Scan for the cell matching the given text and deliver its (x, y) coordinate at center. 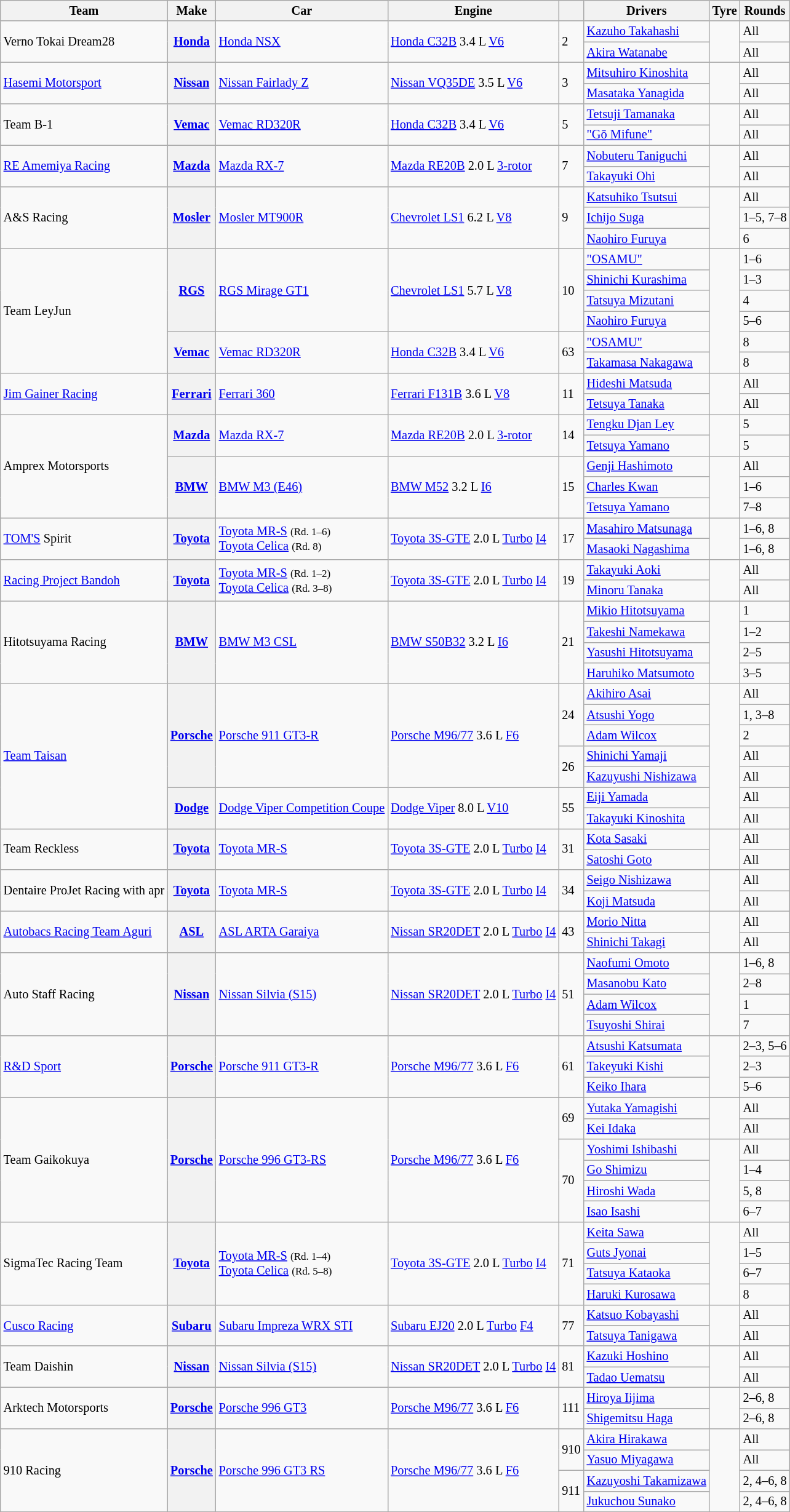
Honda (192, 42)
Haruhiko Matsumoto (647, 673)
Shigemitsu Haga (647, 1418)
Hiroshi Wada (647, 1191)
Atsushi Katsumata (647, 1046)
Auto Staff Racing (84, 994)
Keita Sawa (647, 1232)
Make (192, 10)
Naofumi Omoto (647, 963)
Kazuho Takahashi (647, 31)
14 (571, 434)
Cusco Racing (84, 1325)
Porsche 996 GT3-RS (301, 1160)
Masanobu Kato (647, 984)
RGS (192, 290)
3 (571, 82)
Akihiro Asai (647, 694)
Dodge (192, 807)
Amprex Motorsports (84, 466)
10 (571, 290)
31 (571, 849)
Isao Isashi (647, 1211)
Katsuhiko Tsutsui (647, 197)
Ferrari 360 (301, 394)
1–4 (765, 1170)
Kei Idaka (647, 1129)
Honda NSX (301, 42)
910 Racing (84, 1470)
SigmaTec Racing Team (84, 1263)
1–5, 7–8 (765, 218)
Jukuchou Sunako (647, 1502)
Nobuteru Taniguchi (647, 156)
910 (571, 1449)
Shinichi Yamaji (647, 756)
R&D Sport (84, 1067)
Katsuo Kobayashi (647, 1315)
Masaoki Nagashima (647, 549)
2–5 (765, 653)
Team Daishin (84, 1367)
Toyota MR-S (Rd. 1–6)Toyota Celica (Rd. 8) (301, 539)
55 (571, 807)
A&S Racing (84, 218)
71 (571, 1263)
Dodge Viper Competition Coupe (301, 807)
19 (571, 579)
1–3 (765, 280)
Takeshi Namekawa (647, 632)
Takayuki Ohi (647, 177)
15 (571, 487)
Tetsuji Tamanaka (647, 114)
77 (571, 1325)
Porsche 996 GT3 (301, 1407)
51 (571, 994)
5, 8 (765, 1191)
111 (571, 1407)
Tengku Djan Ley (647, 424)
Go Shimizu (647, 1170)
Tatsuya Kataoka (647, 1273)
81 (571, 1367)
Team B-1 (84, 124)
2–8 (765, 984)
Team Reckless (84, 849)
Tyre (725, 10)
Shinichi Kurashima (647, 280)
Chevrolet LS1 5.7 L V8 (473, 290)
7–8 (765, 507)
911 (571, 1491)
Arktech Motorsports (84, 1407)
Haruki Kurosawa (647, 1294)
24 (571, 715)
1–2 (765, 632)
Tetsuya Tanaka (647, 404)
Atsushi Yogo (647, 715)
Kota Sasaki (647, 839)
34 (571, 891)
69 (571, 1118)
Kazuyoshi Takamizawa (647, 1481)
61 (571, 1067)
70 (571, 1180)
Mikio Hitotsuyama (647, 611)
Team (84, 10)
Charles Kwan (647, 487)
Verno Tokai Dream28 (84, 42)
Hitotsuyama Racing (84, 642)
Subaru EJ20 2.0 L Turbo F4 (473, 1325)
Nissan VQ35DE 3.5 L V6 (473, 82)
Subaru Impreza WRX STI (301, 1325)
Drivers (647, 10)
Team Gaikokuya (84, 1160)
Guts Jyonai (647, 1253)
BMW S50B32 3.2 L I6 (473, 642)
Hideshi Matsuda (647, 383)
Ichijo Suga (647, 218)
Kazuki Hoshino (647, 1356)
4 (765, 301)
Masahiro Matsunaga (647, 528)
Kazuyushi Nishizawa (647, 777)
6 (765, 239)
Team Taisan (84, 756)
Jim Gainer Racing (84, 394)
RE Amemiya Racing (84, 166)
BMW M3 (E46) (301, 487)
Satoshi Goto (647, 859)
1–5 (765, 1253)
Akira Hirakawa (647, 1439)
Tatsuya Mizutani (647, 301)
17 (571, 539)
Keiko Ihara (647, 1087)
Chevrolet LS1 6.2 L V8 (473, 218)
BMW M3 CSL (301, 642)
Takeyuki Kishi (647, 1067)
"Gō Mifune" (647, 135)
2–3, 5–6 (765, 1046)
Masataka Yanagida (647, 94)
Yasuo Miyagawa (647, 1460)
Mosler (192, 218)
Minoru Tanaka (647, 591)
Tatsuya Tanigawa (647, 1335)
Ferrari (192, 394)
Shinichi Takagi (647, 942)
Takayuki Kinoshita (647, 818)
43 (571, 931)
Engine (473, 10)
Dentaire ProJet Racing with apr (84, 891)
BMW M52 3.2 L I6 (473, 487)
9 (571, 218)
Dodge Viper 8.0 L V10 (473, 807)
Hiroya Iijima (647, 1398)
Morio Nitta (647, 921)
Subaru (192, 1325)
Takamasa Nakagawa (647, 362)
Ferrari F131B 3.6 L V8 (473, 394)
Tsuyoshi Shirai (647, 1025)
RGS Mirage GT1 (301, 290)
Yoshimi Ishibashi (647, 1149)
3–5 (765, 673)
Car (301, 10)
Mitsuhiro Kinoshita (647, 73)
Akira Watanabe (647, 52)
Autobacs Racing Team Aguri (84, 931)
Tadao Uematsu (647, 1377)
Takayuki Aoki (647, 570)
Yutaka Yamagishi (647, 1108)
Racing Project Bandoh (84, 579)
Toyota MR-S (Rd. 1–4)Toyota Celica (Rd. 5–8) (301, 1263)
ASL ARTA Garaiya (301, 931)
Nissan Fairlady Z (301, 82)
Rounds (765, 10)
Yasushi Hitotsuyama (647, 653)
26 (571, 766)
Porsche 996 GT3 RS (301, 1470)
Team LeyJun (84, 311)
Genji Hashimoto (647, 466)
11 (571, 394)
2–3 (765, 1067)
TOM'S Spirit (84, 539)
Seigo Nishizawa (647, 880)
Eiji Yamada (647, 797)
1, 3–8 (765, 715)
Mosler MT900R (301, 218)
ASL (192, 931)
63 (571, 352)
Koji Matsuda (647, 901)
Toyota MR-S (Rd. 1–2)Toyota Celica (Rd. 3–8) (301, 579)
21 (571, 642)
Hasemi Motorsport (84, 82)
